Scan for the cell matching the given text and deliver its [X, Y] coordinate at center. 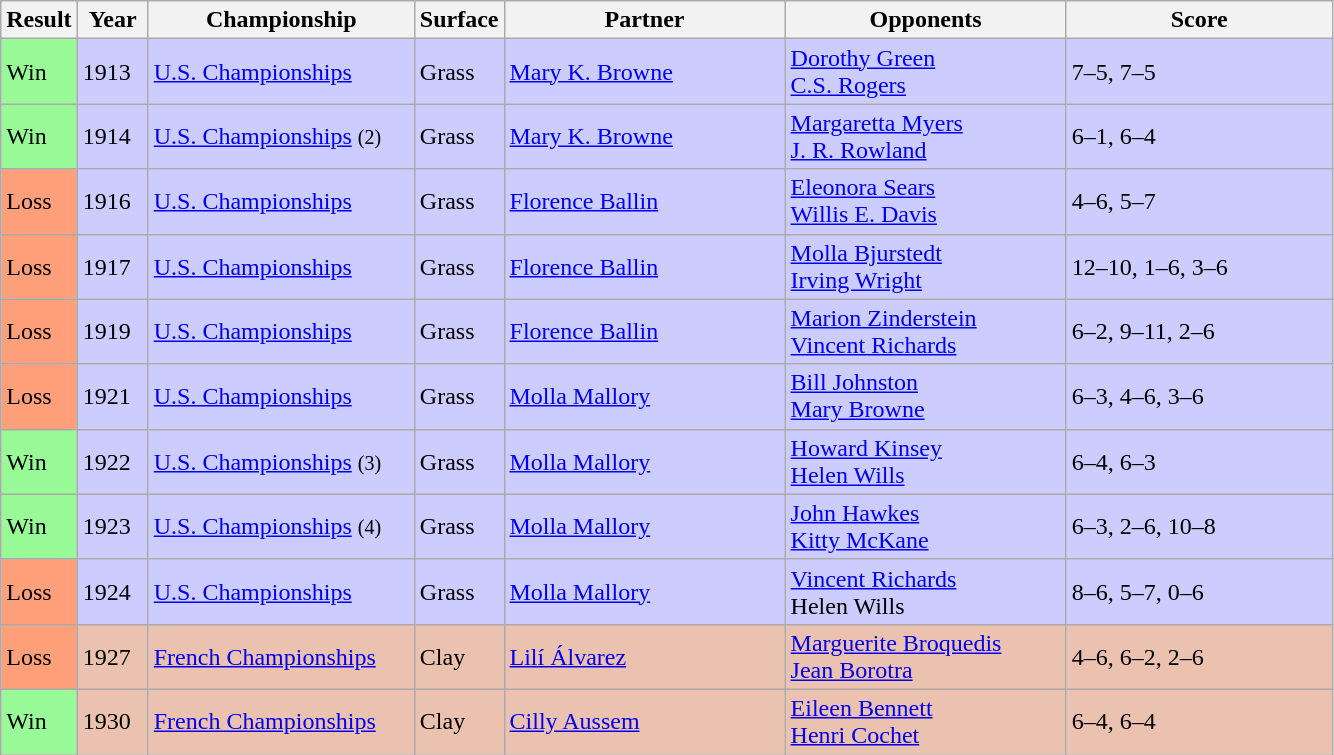
1930 [112, 722]
Surface [459, 20]
Result [39, 20]
Partner [644, 20]
Score [1199, 20]
Molla Bjurstedt Irving Wright [926, 266]
12–10, 1–6, 3–6 [1199, 266]
1917 [112, 266]
Margaretta Myers J. R. Rowland [926, 136]
Bill Johnston Mary Browne [926, 396]
1921 [112, 396]
John Hawkes Kitty McKane [926, 526]
6–1, 6–4 [1199, 136]
1914 [112, 136]
6–2, 9–11, 2–6 [1199, 332]
6–3, 2–6, 10–8 [1199, 526]
6–4, 6–3 [1199, 462]
Marguerite Broquedis Jean Borotra [926, 656]
1913 [112, 72]
4–6, 6–2, 2–6 [1199, 656]
6–3, 4–6, 3–6 [1199, 396]
1923 [112, 526]
Vincent Richards Helen Wills [926, 592]
6–4, 6–4 [1199, 722]
Championship [281, 20]
1922 [112, 462]
7–5, 7–5 [1199, 72]
1916 [112, 202]
U.S. Championships (2) [281, 136]
Dorothy Green C.S. Rogers [926, 72]
Eileen Bennett Henri Cochet [926, 722]
Cilly Aussem [644, 722]
Opponents [926, 20]
1924 [112, 592]
Howard Kinsey Helen Wills [926, 462]
Lilí Álvarez [644, 656]
1927 [112, 656]
Marion Zinderstein Vincent Richards [926, 332]
8–6, 5–7, 0–6 [1199, 592]
U.S. Championships (3) [281, 462]
U.S. Championships (4) [281, 526]
4–6, 5–7 [1199, 202]
Eleonora Sears Willis E. Davis [926, 202]
1919 [112, 332]
Year [112, 20]
